Identify which cell holds the provided text, then report its [X, Y] central coordinate. 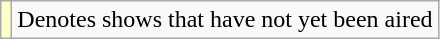
Denotes shows that have not yet been aired [225, 20]
